Extract the [x, y] coordinate from the center of the cell holding the provided text.  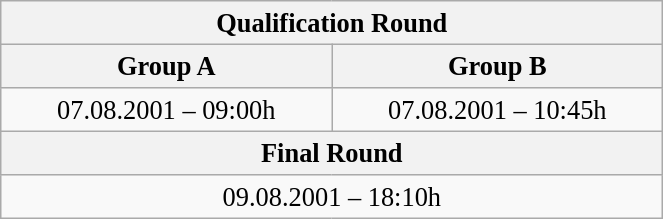
Group A [166, 66]
07.08.2001 – 10:45h [498, 109]
Qualification Round [332, 22]
Group B [498, 66]
Final Round [332, 153]
07.08.2001 – 09:00h [166, 109]
09.08.2001 – 18:10h [332, 197]
